Pinpoint the cell where the given text exists, returning its (X, Y) midpoint coordinate. 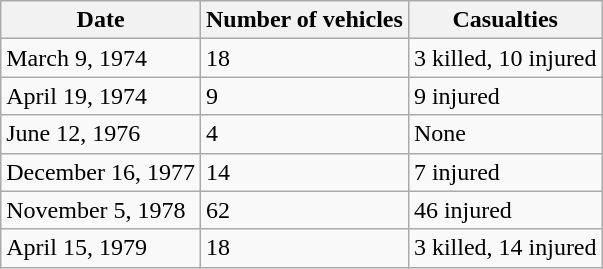
3 killed, 10 injured (505, 58)
9 (304, 96)
Date (101, 20)
April 19, 1974 (101, 96)
4 (304, 134)
April 15, 1979 (101, 248)
March 9, 1974 (101, 58)
Number of vehicles (304, 20)
7 injured (505, 172)
Casualties (505, 20)
46 injured (505, 210)
November 5, 1978 (101, 210)
3 killed, 14 injured (505, 248)
62 (304, 210)
9 injured (505, 96)
14 (304, 172)
December 16, 1977 (101, 172)
None (505, 134)
June 12, 1976 (101, 134)
